Return the [x, y] coordinate for the center point of the cell that contains the specified text.  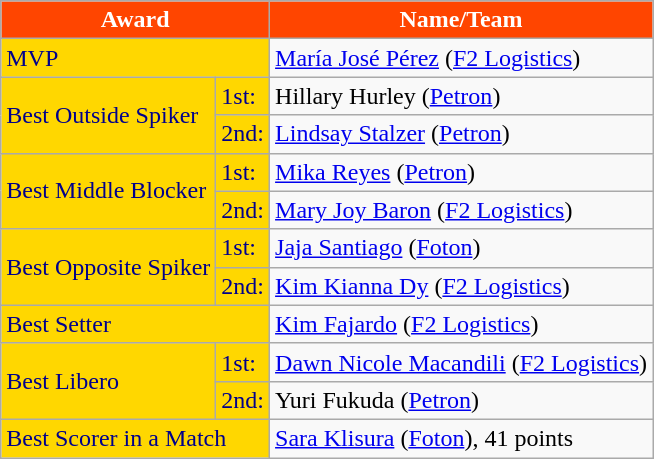
Best Middle Blocker [108, 191]
Sara Klisura (Foton), 41 points [462, 438]
Best Opposite Spiker [108, 267]
Best Outside Spiker [108, 115]
Award [136, 20]
Best Setter [136, 324]
Best Scorer in a Match [136, 438]
Lindsay Stalzer (Petron) [462, 134]
MVP [136, 58]
Kim Kianna Dy (F2 Logistics) [462, 286]
Name/Team [462, 20]
Kim Fajardo (F2 Logistics) [462, 324]
Dawn Nicole Macandili (F2 Logistics) [462, 362]
Yuri Fukuda (Petron) [462, 400]
Mika Reyes (Petron) [462, 172]
Mary Joy Baron (F2 Logistics) [462, 210]
María José Pérez (F2 Logistics) [462, 58]
Best Libero [108, 381]
Jaja Santiago (Foton) [462, 248]
Hillary Hurley (Petron) [462, 96]
